Search for the cell housing the specified text and yield its [x, y] center coordinate. 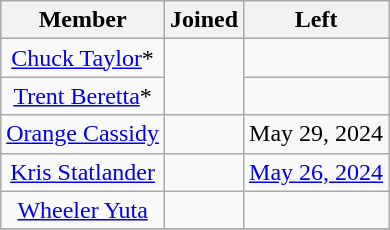
Joined [204, 20]
Left [316, 20]
Member [83, 20]
Chuck Taylor* [83, 58]
May 26, 2024 [316, 172]
Orange Cassidy [83, 134]
Kris Statlander [83, 172]
Wheeler Yuta [83, 210]
Trent Beretta* [83, 96]
May 29, 2024 [316, 134]
